Locate the cell with the specified text and output its [x, y] center coordinate. 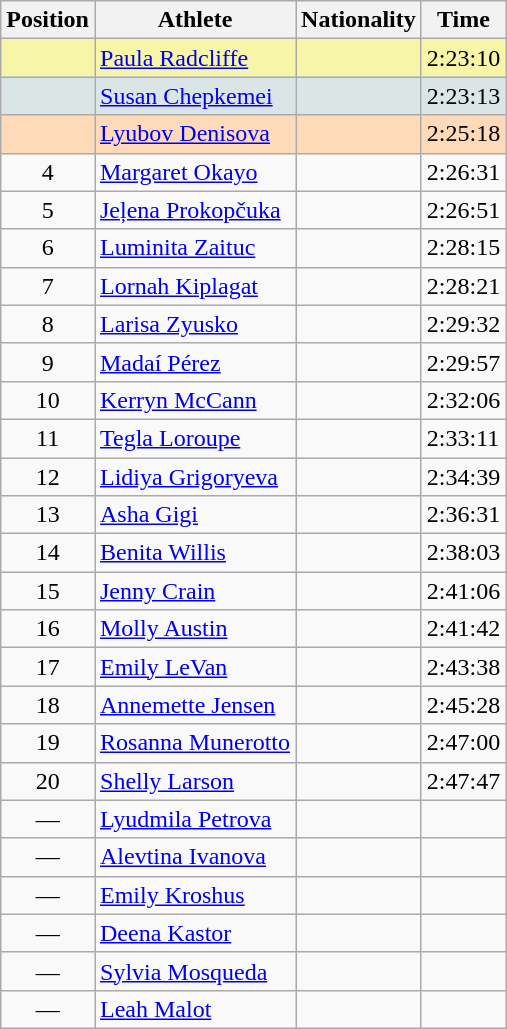
2:36:31 [463, 515]
Deena Kastor [194, 933]
2:38:03 [463, 553]
Sylvia Mosqueda [194, 971]
Lornah Kiplagat [194, 286]
7 [48, 286]
Shelly Larson [194, 781]
Jenny Crain [194, 591]
11 [48, 438]
Nationality [359, 20]
Madaí Pérez [194, 362]
Annemette Jensen [194, 705]
2:23:10 [463, 58]
Leah Malot [194, 1009]
Emily LeVan [194, 667]
2:28:21 [463, 286]
Kerryn McCann [194, 400]
2:47:47 [463, 781]
Lyudmila Petrova [194, 819]
2:43:38 [463, 667]
Emily Kroshus [194, 895]
2:41:06 [463, 591]
15 [48, 591]
20 [48, 781]
Lidiya Grigoryeva [194, 477]
Larisa Zyusko [194, 324]
17 [48, 667]
2:25:18 [463, 134]
16 [48, 629]
2:45:28 [463, 705]
8 [48, 324]
2:26:31 [463, 172]
18 [48, 705]
Athlete [194, 20]
13 [48, 515]
19 [48, 743]
2:26:51 [463, 210]
2:28:15 [463, 248]
10 [48, 400]
Asha Gigi [194, 515]
Paula Radcliffe [194, 58]
12 [48, 477]
Molly Austin [194, 629]
9 [48, 362]
5 [48, 210]
2:34:39 [463, 477]
2:41:42 [463, 629]
2:29:57 [463, 362]
Susan Chepkemei [194, 96]
2:32:06 [463, 400]
Benita Willis [194, 553]
Luminita Zaituc [194, 248]
Alevtina Ivanova [194, 857]
Position [48, 20]
Lyubov Denisova [194, 134]
2:23:13 [463, 96]
2:29:32 [463, 324]
6 [48, 248]
Margaret Okayo [194, 172]
14 [48, 553]
Tegla Loroupe [194, 438]
2:33:11 [463, 438]
Rosanna Munerotto [194, 743]
Jeļena Prokopčuka [194, 210]
Time [463, 20]
2:47:00 [463, 743]
4 [48, 172]
